From the cell containing the given text, extract its center point as (x, y) coordinate. 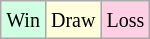
Win (24, 20)
Loss (126, 20)
Draw (72, 20)
